Scan for the cell matching the given text and deliver its [x, y] coordinate at center. 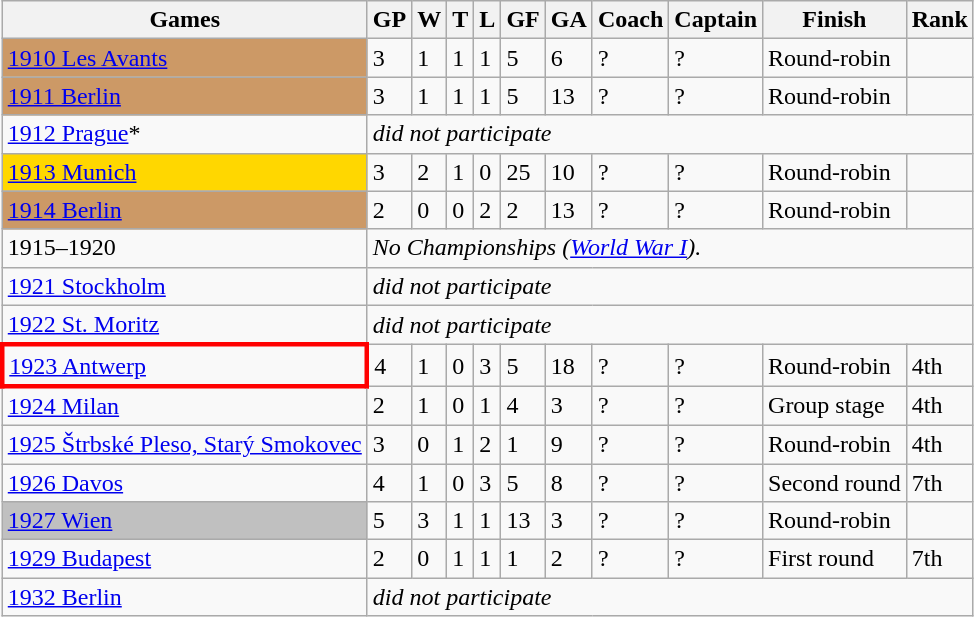
L [488, 20]
1923 Antwerp [184, 366]
1925 Štrbské Pleso, Starý Smokovec [184, 444]
T [460, 20]
1912 Prague* [184, 134]
1929 Budapest [184, 559]
1921 Stockholm [184, 286]
1910 Les Avants [184, 58]
1911 Berlin [184, 96]
Group stage [835, 406]
Games [184, 20]
W [430, 20]
GP [389, 20]
8 [568, 483]
Second round [835, 483]
1922 St. Moritz [184, 325]
25 [523, 172]
1927 Wien [184, 521]
First round [835, 559]
10 [568, 172]
9 [568, 444]
1932 Berlin [184, 597]
6 [568, 58]
1924 Milan [184, 406]
Coach [630, 20]
1915–1920 [184, 248]
18 [568, 366]
Rank [940, 20]
Captain [716, 20]
No Championships (World War I). [670, 248]
Finish [835, 20]
1913 Munich [184, 172]
1914 Berlin [184, 210]
1926 Davos [184, 483]
GA [568, 20]
GF [523, 20]
